Find where the given text appears and provide that cell's center as [X, Y] coordinate. 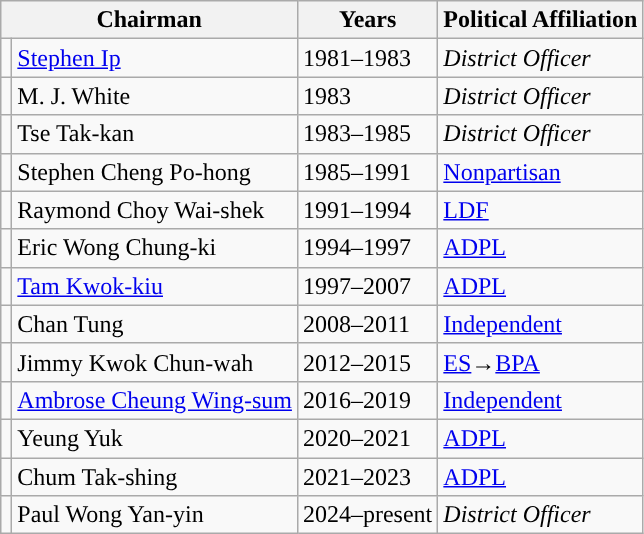
Ambrose Cheung Wing-sum [155, 400]
Raymond Choy Wai-shek [155, 210]
2016–2019 [367, 400]
Yeung Yuk [155, 438]
1994–1997 [367, 248]
1991–1994 [367, 210]
1985–1991 [367, 172]
ES→BPA [540, 362]
Chan Tung [155, 324]
Years [367, 20]
1983–1985 [367, 134]
2024–present [367, 515]
Chairman [150, 20]
Eric Wong Chung-ki [155, 248]
Stephen Ip [155, 58]
Chum Tak-shing [155, 477]
Stephen Cheng Po-hong [155, 172]
1981–1983 [367, 58]
Nonpartisan [540, 172]
2012–2015 [367, 362]
1983 [367, 96]
2008–2011 [367, 324]
1997–2007 [367, 286]
Paul Wong Yan-yin [155, 515]
Jimmy Kwok Chun-wah [155, 362]
2020–2021 [367, 438]
Tam Kwok-kiu [155, 286]
2021–2023 [367, 477]
Political Affiliation [540, 20]
LDF [540, 210]
Tse Tak-kan [155, 134]
M. J. White [155, 96]
